For the text-containing cell, return its midpoint in [x, y] coordinate format. 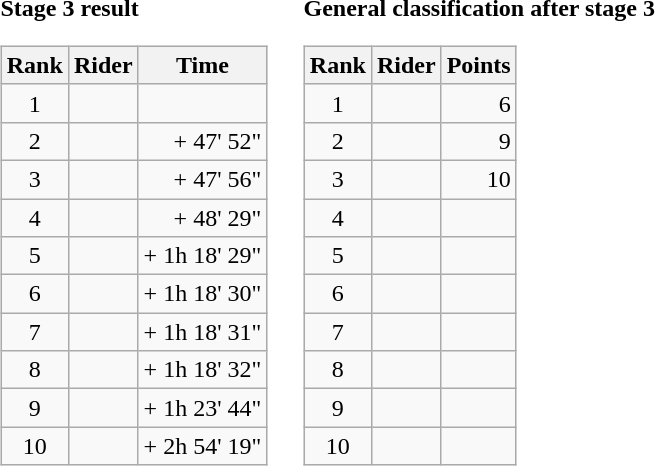
+ 1h 18' 29" [202, 256]
+ 1h 18' 31" [202, 332]
+ 1h 18' 30" [202, 294]
+ 1h 23' 44" [202, 408]
+ 2h 54' 19" [202, 446]
+ 47' 52" [202, 141]
Time [202, 65]
Points [478, 65]
+ 48' 29" [202, 217]
+ 47' 56" [202, 179]
+ 1h 18' 32" [202, 370]
